Scan for the cell matching the given text and deliver its (X, Y) coordinate at center. 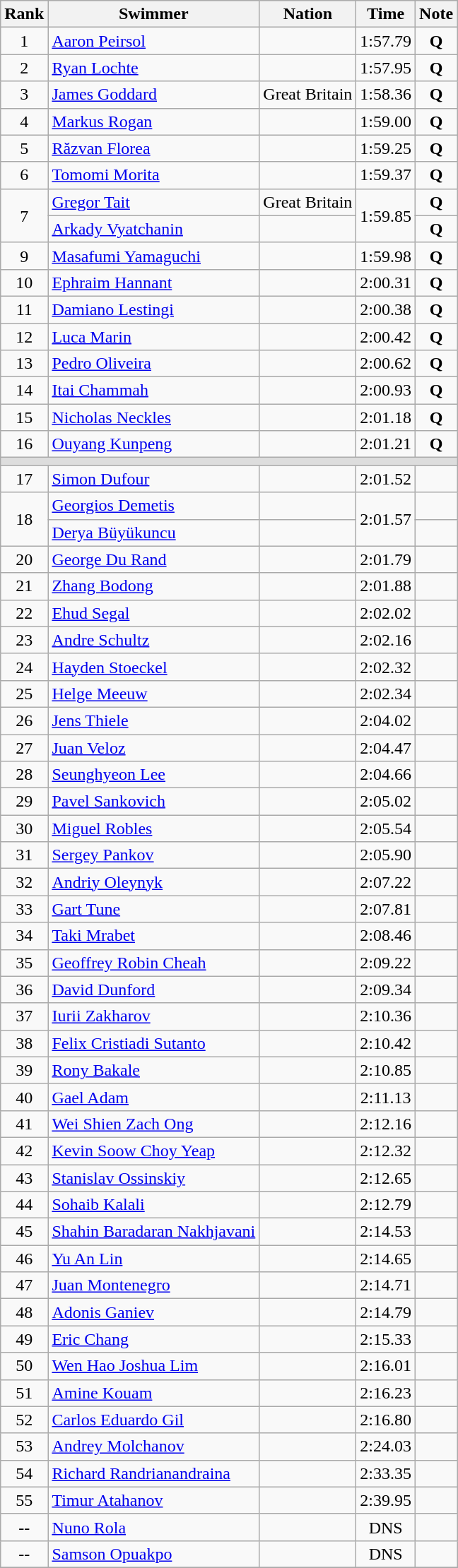
41 (24, 1124)
2:07.22 (386, 882)
11 (24, 309)
2:00.93 (386, 391)
37 (24, 1016)
2:04.66 (386, 775)
Swimmer (154, 14)
13 (24, 364)
1:58.36 (386, 95)
2:05.54 (386, 828)
29 (24, 802)
Eric Chang (154, 1339)
Geoffrey Robin Cheah (154, 963)
1:57.79 (386, 41)
21 (24, 586)
2:12.79 (386, 1205)
51 (24, 1393)
43 (24, 1177)
22 (24, 613)
Adonis Ganiev (154, 1312)
2:02.32 (386, 667)
Pedro Oliveira (154, 364)
2:00.42 (386, 337)
15 (24, 417)
Kevin Soow Choy Yeap (154, 1151)
Itai Chammah (154, 391)
2:16.23 (386, 1393)
2:14.71 (386, 1285)
2:02.34 (386, 694)
Simon Dufour (154, 479)
1:59.85 (386, 215)
Note (437, 14)
Gregor Tait (154, 202)
27 (24, 748)
2:05.90 (386, 855)
Masafumi Yamaguchi (154, 256)
9 (24, 256)
Aaron Peirsol (154, 41)
46 (24, 1259)
Damiano Lestingi (154, 309)
35 (24, 963)
16 (24, 444)
2:14.65 (386, 1259)
28 (24, 775)
45 (24, 1232)
2:14.79 (386, 1312)
20 (24, 559)
53 (24, 1447)
Seunghyeon Lee (154, 775)
2:10.36 (386, 1016)
38 (24, 1043)
Rank (24, 14)
1:57.95 (386, 68)
2:15.33 (386, 1339)
1:59.37 (386, 175)
2:01.21 (386, 444)
47 (24, 1285)
2:00.62 (386, 364)
Andriy Oleynyk (154, 882)
36 (24, 990)
2 (24, 68)
17 (24, 479)
Ouyang Kunpeng (154, 444)
2:10.42 (386, 1043)
Samson Opuakpo (154, 1554)
5 (24, 148)
18 (24, 519)
2:14.53 (386, 1232)
2:10.85 (386, 1070)
Derya Büyükuncu (154, 533)
2:02.02 (386, 613)
2:00.31 (386, 283)
48 (24, 1312)
Hayden Stoeckel (154, 667)
2:09.34 (386, 990)
Wen Hao Joshua Lim (154, 1366)
Gart Tune (154, 909)
1:59.98 (386, 256)
Ehud Segal (154, 613)
24 (24, 667)
7 (24, 215)
Juan Montenegro (154, 1285)
Juan Veloz (154, 748)
Jens Thiele (154, 720)
2:39.95 (386, 1500)
2:04.02 (386, 720)
2:12.32 (386, 1151)
Andrey Molchanov (154, 1447)
52 (24, 1420)
George Du Rand (154, 559)
44 (24, 1205)
2:16.01 (386, 1366)
Miguel Robles (154, 828)
1:59.00 (386, 121)
David Dunford (154, 990)
Georgios Demetis (154, 506)
Nation (308, 14)
Felix Cristiadi Sutanto (154, 1043)
Zhang Bodong (154, 586)
Shahin Baradaran Nakhjavani (154, 1232)
2:33.35 (386, 1473)
2:09.22 (386, 963)
2:04.47 (386, 748)
Sohaib Kalali (154, 1205)
Nuno Rola (154, 1527)
6 (24, 175)
10 (24, 283)
4 (24, 121)
Gael Adam (154, 1097)
26 (24, 720)
Time (386, 14)
39 (24, 1070)
Ryan Lochte (154, 68)
2:16.80 (386, 1420)
Rony Bakale (154, 1070)
32 (24, 882)
14 (24, 391)
2:01.57 (386, 519)
Pavel Sankovich (154, 802)
Luca Marin (154, 337)
Iurii Zakharov (154, 1016)
Sergey Pankov (154, 855)
2:08.46 (386, 936)
Ephraim Hannant (154, 283)
James Goddard (154, 95)
Tomomi Morita (154, 175)
Andre Schultz (154, 640)
2:02.16 (386, 640)
2:01.18 (386, 417)
2:01.52 (386, 479)
30 (24, 828)
1 (24, 41)
Arkady Vyatchanin (154, 229)
Wei Shien Zach Ong (154, 1124)
12 (24, 337)
Nicholas Neckles (154, 417)
2:07.81 (386, 909)
2:00.38 (386, 309)
Yu An Lin (154, 1259)
2:05.02 (386, 802)
Richard Randrianandraina (154, 1473)
2:24.03 (386, 1447)
Helge Meeuw (154, 694)
Markus Rogan (154, 121)
2:12.16 (386, 1124)
2:11.13 (386, 1097)
55 (24, 1500)
2:12.65 (386, 1177)
2:01.88 (386, 586)
Taki Mrabet (154, 936)
Amine Kouam (154, 1393)
33 (24, 909)
23 (24, 640)
Carlos Eduardo Gil (154, 1420)
25 (24, 694)
2:01.79 (386, 559)
3 (24, 95)
40 (24, 1097)
31 (24, 855)
34 (24, 936)
42 (24, 1151)
1:59.25 (386, 148)
Stanislav Ossinskiy (154, 1177)
Timur Atahanov (154, 1500)
Răzvan Florea (154, 148)
54 (24, 1473)
49 (24, 1339)
50 (24, 1366)
